Determine the (X, Y) coordinate at the center of the cell enclosing the given text.  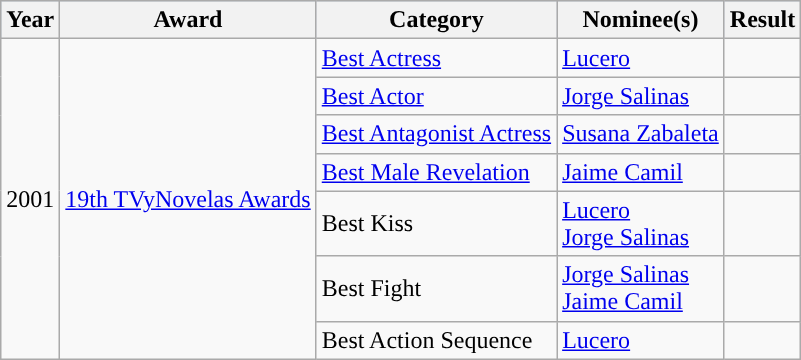
Best Actor (436, 96)
Jorge Salinas (641, 96)
Result (762, 20)
19th TVyNovelas Awards (188, 199)
Category (436, 20)
Best Fight (436, 288)
Best Kiss (436, 224)
Jorge Salinas Jaime Camil (641, 288)
Lucero Jorge Salinas (641, 224)
Best Male Revelation (436, 172)
Susana Zabaleta (641, 134)
Jaime Camil (641, 172)
Nominee(s) (641, 20)
2001 (30, 199)
Best Action Sequence (436, 340)
Award (188, 20)
Best Actress (436, 58)
Year (30, 20)
Best Antagonist Actress (436, 134)
